Scan for the cell matching the given text and deliver its [x, y] coordinate at center. 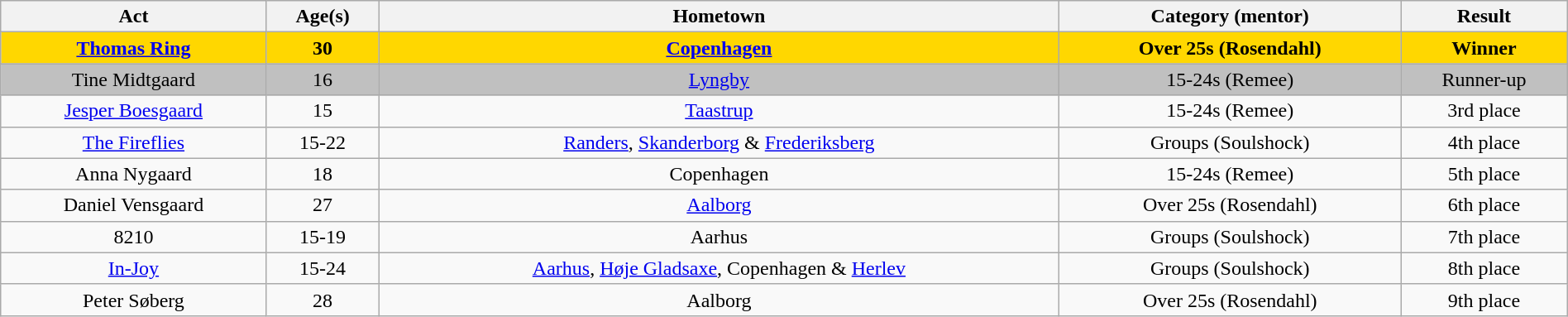
Jesper Boesgaard [134, 111]
In-Joy [134, 268]
28 [323, 300]
Aarhus, Høje Gladsaxe, Copenhagen & Herlev [719, 268]
Anna Nygaard [134, 174]
8th place [1484, 268]
Winner [1484, 48]
7th place [1484, 237]
Tine Midtgaard [134, 79]
Taastrup [719, 111]
5th place [1484, 174]
Peter Søberg [134, 300]
3rd place [1484, 111]
Act [134, 17]
4th place [1484, 142]
6th place [1484, 205]
16 [323, 79]
15-19 [323, 237]
15-24 [323, 268]
Aarhus [719, 237]
15-22 [323, 142]
Result [1484, 17]
30 [323, 48]
9th place [1484, 300]
Randers, Skanderborg & Frederiksberg [719, 142]
Age(s) [323, 17]
Daniel Vensgaard [134, 205]
27 [323, 205]
Hometown [719, 17]
8210 [134, 237]
18 [323, 174]
15 [323, 111]
Runner-up [1484, 79]
The Fireflies [134, 142]
Lyngby [719, 79]
Thomas Ring [134, 48]
Category (mentor) [1231, 17]
